Identify which cell holds the provided text, then report its [x, y] central coordinate. 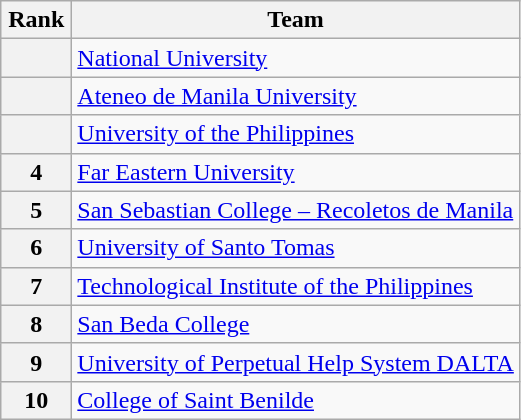
College of Saint Benilde [296, 400]
Far Eastern University [296, 172]
San Beda College [296, 324]
10 [36, 400]
Ateneo de Manila University [296, 96]
4 [36, 172]
University of the Philippines [296, 134]
National University [296, 58]
San Sebastian College – Recoletos de Manila [296, 210]
Team [296, 20]
9 [36, 362]
5 [36, 210]
7 [36, 286]
Rank [36, 20]
6 [36, 248]
8 [36, 324]
University of Santo Tomas [296, 248]
Technological Institute of the Philippines [296, 286]
University of Perpetual Help System DALTA [296, 362]
